Return [X, Y] of the center of cell containing provided text 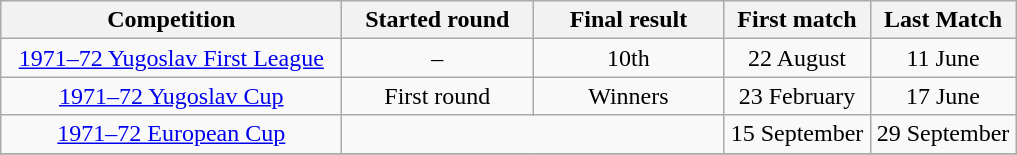
11 June [943, 58]
Competition [172, 20]
17 June [943, 96]
1971–72 Yugoslav Cup [172, 96]
Winners [628, 96]
15 September [797, 134]
10th [628, 58]
Last Match [943, 20]
Final result [628, 20]
1971–72 Yugoslav First League [172, 58]
First round [438, 96]
23 February [797, 96]
29 September [943, 134]
– [438, 58]
22 August [797, 58]
First match [797, 20]
1971–72 European Cup [172, 134]
Started round [438, 20]
